Output the [X, Y] coordinate of the center of the cell containing the given text.  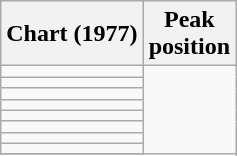
Chart (1977) [72, 34]
Peakposition [189, 34]
